Search for the cell housing the specified text and yield its [x, y] center coordinate. 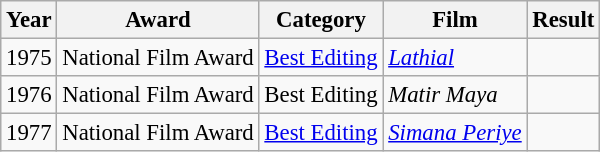
1976 [29, 95]
Matir Maya [455, 95]
Category [321, 20]
Result [564, 20]
1975 [29, 58]
Year [29, 20]
Film [455, 20]
Award [158, 20]
Simana Periye [455, 133]
Lathial [455, 58]
1977 [29, 133]
